Capture the cell that displays the provided text and extract its [x, y] central coordinate. 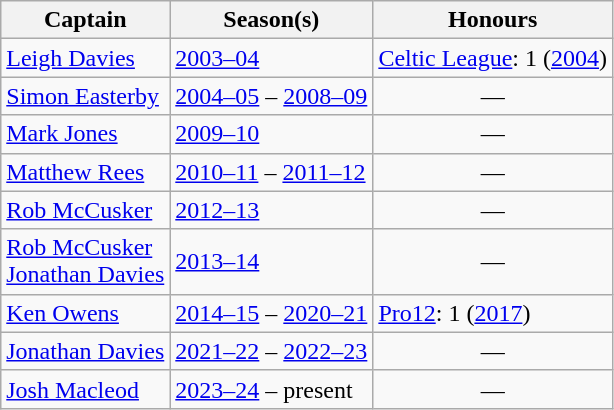
2013–14 [272, 262]
Pro12: 1 (2017) [493, 313]
2023–24 – present [272, 389]
Season(s) [272, 20]
2012–13 [272, 210]
Mark Jones [86, 134]
Rob McCusker [86, 210]
Celtic League: 1 (2004) [493, 58]
Rob McCuskerJonathan Davies [86, 262]
2021–22 – 2022–23 [272, 351]
Matthew Rees [86, 172]
2014–15 – 2020–21 [272, 313]
2004–05 – 2008–09 [272, 96]
Simon Easterby [86, 96]
2010–11 – 2011–12 [272, 172]
2009–10 [272, 134]
Honours [493, 20]
Captain [86, 20]
Ken Owens [86, 313]
Leigh Davies [86, 58]
2003–04 [272, 58]
Josh Macleod [86, 389]
Jonathan Davies [86, 351]
